Determine the (x, y) coordinate at the center of the cell enclosing the given text.  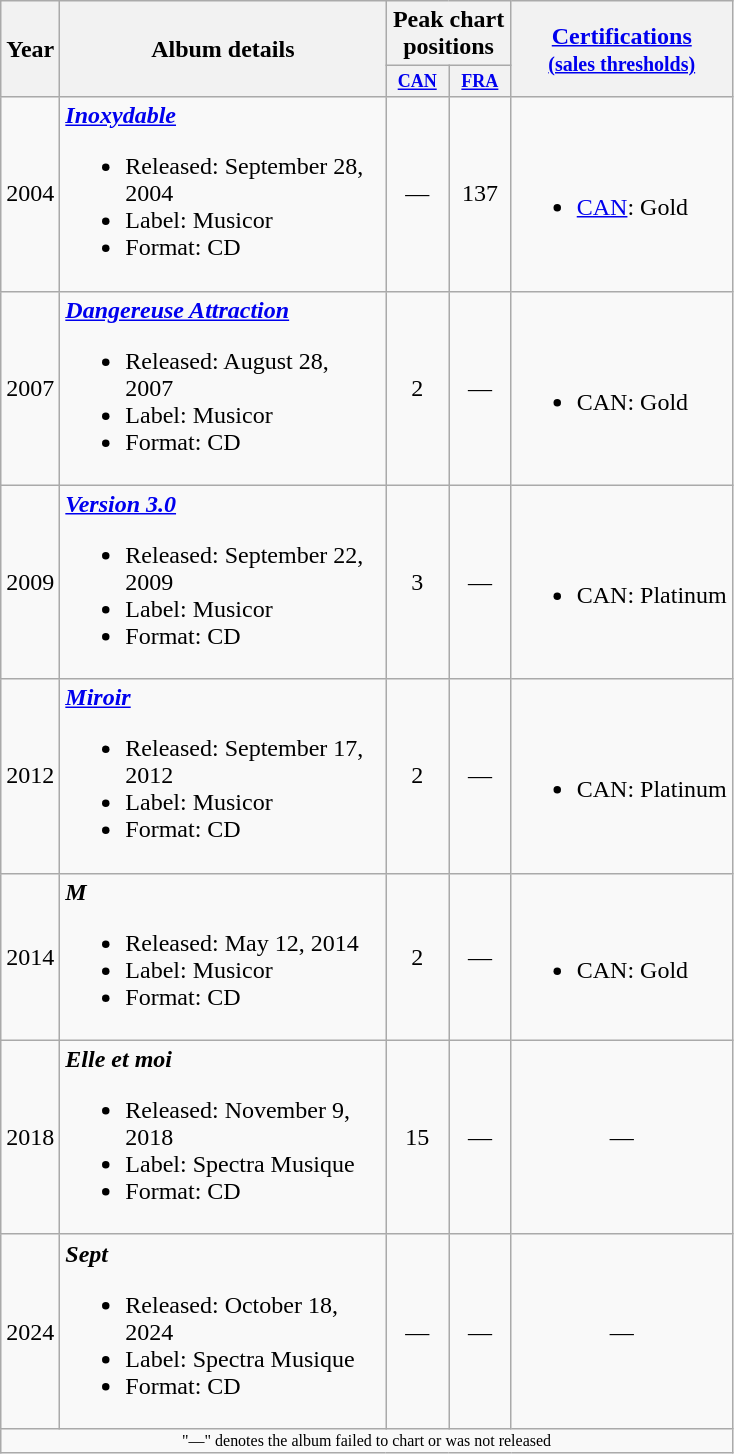
Certifications(sales thresholds) (622, 49)
Elle et moiReleased: November 9, 2018Label: Spectra MusiqueFormat: CD (223, 1137)
2014 (30, 956)
Album details (223, 49)
Dangereuse AttractionReleased: August 28, 2007Label: MusicorFormat: CD (223, 388)
FRA (480, 82)
2012 (30, 776)
InoxydableReleased: September 28, 2004Label: MusicorFormat: CD (223, 194)
Year (30, 49)
2024 (30, 1331)
2018 (30, 1137)
Peak chart positions (448, 34)
15 (418, 1137)
CAN (418, 82)
MiroirReleased: September 17, 2012Label: MusicorFormat: CD (223, 776)
MReleased: May 12, 2014Label: MusicorFormat: CD (223, 956)
Version 3.0Released: September 22, 2009Label: MusicorFormat: CD (223, 582)
"—" denotes the album failed to chart or was not released (367, 1440)
137 (480, 194)
SeptReleased: October 18, 2024Label: Spectra MusiqueFormat: CD (223, 1331)
2007 (30, 388)
3 (418, 582)
2004 (30, 194)
2009 (30, 582)
